Identify which cell holds the provided text, then report its [X, Y] central coordinate. 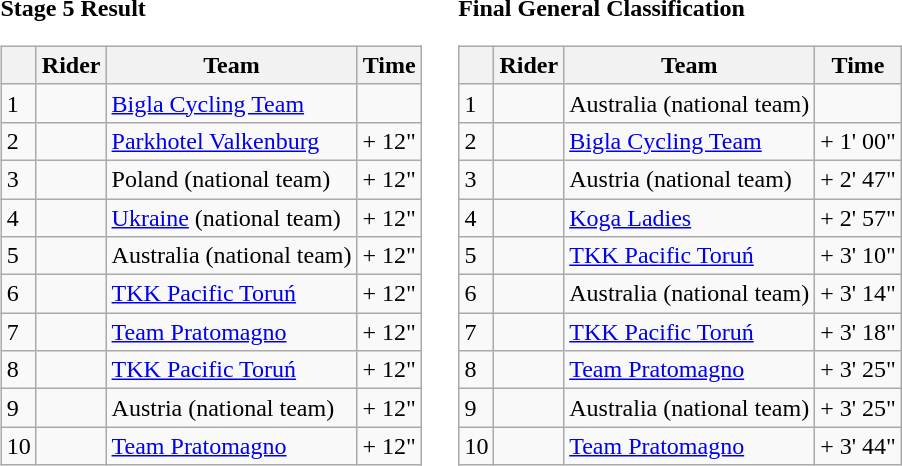
+ 1' 00" [858, 141]
+ 2' 47" [858, 179]
Ukraine (national team) [232, 217]
+ 3' 18" [858, 332]
Koga Ladies [690, 217]
+ 3' 10" [858, 256]
Parkhotel Valkenburg [232, 141]
+ 2' 57" [858, 217]
Poland (national team) [232, 179]
+ 3' 14" [858, 294]
+ 3' 44" [858, 446]
